Search for the cell housing the specified text and yield its (X, Y) center coordinate. 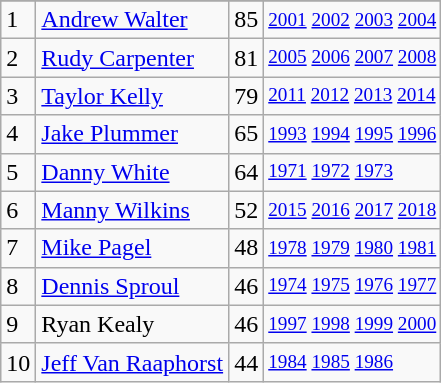
48 (246, 248)
6 (18, 210)
9 (18, 324)
1974 1975 1976 1977 (352, 286)
10 (18, 362)
8 (18, 286)
2 (18, 58)
5 (18, 172)
1997 1998 1999 2000 (352, 324)
64 (246, 172)
1 (18, 20)
Taylor Kelly (132, 96)
Rudy Carpenter (132, 58)
2015 2016 2017 2018 (352, 210)
3 (18, 96)
85 (246, 20)
Danny White (132, 172)
2005 2006 2007 2008 (352, 58)
2011 2012 2013 2014 (352, 96)
44 (246, 362)
Manny Wilkins (132, 210)
65 (246, 134)
Jake Plummer (132, 134)
1993 1994 1995 1996 (352, 134)
7 (18, 248)
79 (246, 96)
2001 2002 2003 2004 (352, 20)
52 (246, 210)
1971 1972 1973 (352, 172)
Andrew Walter (132, 20)
81 (246, 58)
Ryan Kealy (132, 324)
Jeff Van Raaphorst (132, 362)
1978 1979 1980 1981 (352, 248)
4 (18, 134)
Mike Pagel (132, 248)
Dennis Sproul (132, 286)
1984 1985 1986 (352, 362)
